For the text-containing cell, return its midpoint in (x, y) coordinate format. 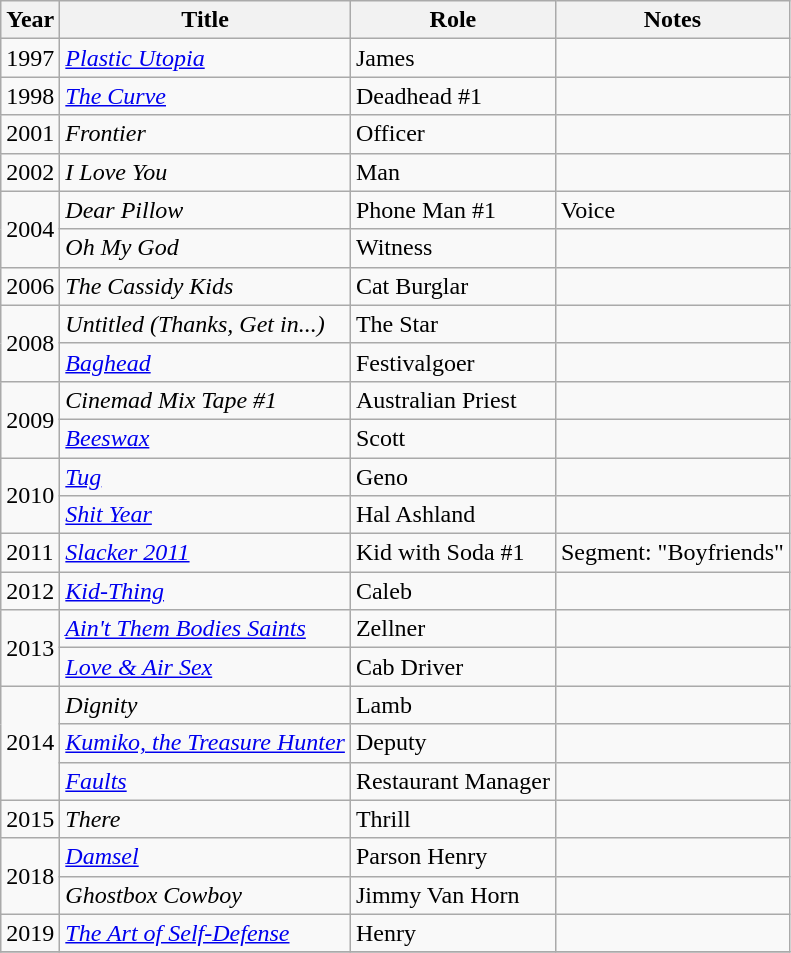
Dear Pillow (206, 210)
Witness (452, 248)
Caleb (452, 591)
2014 (30, 743)
Kumiko, the Treasure Hunter (206, 743)
The Star (452, 324)
2010 (30, 496)
Title (206, 20)
Restaurant Manager (452, 781)
Shit Year (206, 515)
James (452, 58)
Kid with Soda #1 (452, 553)
Henry (452, 933)
Kid-Thing (206, 591)
2008 (30, 343)
2002 (30, 172)
Phone Man #1 (452, 210)
Slacker 2011 (206, 553)
Scott (452, 438)
Oh My God (206, 248)
Ghostbox Cowboy (206, 895)
Love & Air Sex (206, 667)
2001 (30, 134)
Baghead (206, 362)
Faults (206, 781)
Deadhead #1 (452, 96)
1997 (30, 58)
2011 (30, 553)
The Cassidy Kids (206, 286)
Beeswax (206, 438)
1998 (30, 96)
2015 (30, 819)
There (206, 819)
Australian Priest (452, 400)
2019 (30, 933)
Damsel (206, 857)
The Art of Self-Defense (206, 933)
2012 (30, 591)
2018 (30, 876)
Voice (672, 210)
Cinemad Mix Tape #1 (206, 400)
Festivalgoer (452, 362)
Lamb (452, 705)
I Love You (206, 172)
Man (452, 172)
Segment: "Boyfriends" (672, 553)
Year (30, 20)
Zellner (452, 629)
2006 (30, 286)
Notes (672, 20)
Plastic Utopia (206, 58)
Untitled (Thanks, Get in...) (206, 324)
Deputy (452, 743)
Jimmy Van Horn (452, 895)
Geno (452, 477)
Officer (452, 134)
2004 (30, 229)
Hal Ashland (452, 515)
Cat Burglar (452, 286)
Thrill (452, 819)
Cab Driver (452, 667)
Parson Henry (452, 857)
2009 (30, 419)
Dignity (206, 705)
2013 (30, 648)
The Curve (206, 96)
Frontier (206, 134)
Tug (206, 477)
Role (452, 20)
Ain't Them Bodies Saints (206, 629)
